Extract the [X, Y] coordinate from the center of the cell holding the provided text.  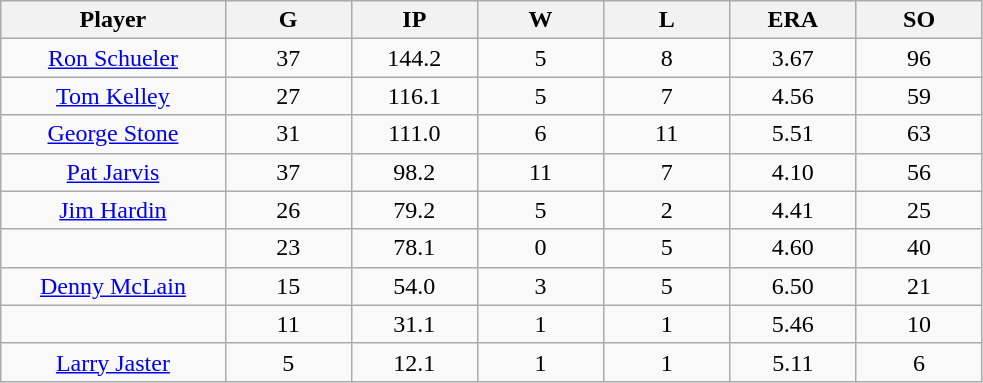
Pat Jarvis [113, 172]
78.1 [414, 248]
IP [414, 20]
26 [288, 210]
23 [288, 248]
27 [288, 96]
56 [919, 172]
59 [919, 96]
15 [288, 286]
63 [919, 134]
4.10 [793, 172]
4.56 [793, 96]
8 [667, 58]
79.2 [414, 210]
Jim Hardin [113, 210]
3 [540, 286]
40 [919, 248]
ERA [793, 20]
144.2 [414, 58]
0 [540, 248]
George Stone [113, 134]
Larry Jaster [113, 362]
W [540, 20]
31.1 [414, 324]
5.11 [793, 362]
4.60 [793, 248]
116.1 [414, 96]
96 [919, 58]
31 [288, 134]
21 [919, 286]
111.0 [414, 134]
G [288, 20]
Tom Kelley [113, 96]
10 [919, 324]
25 [919, 210]
2 [667, 210]
Player [113, 20]
54.0 [414, 286]
5.51 [793, 134]
6.50 [793, 286]
Denny McLain [113, 286]
12.1 [414, 362]
SO [919, 20]
5.46 [793, 324]
L [667, 20]
98.2 [414, 172]
4.41 [793, 210]
3.67 [793, 58]
Ron Schueler [113, 58]
